Scan for the cell matching the given text and deliver its (x, y) coordinate at center. 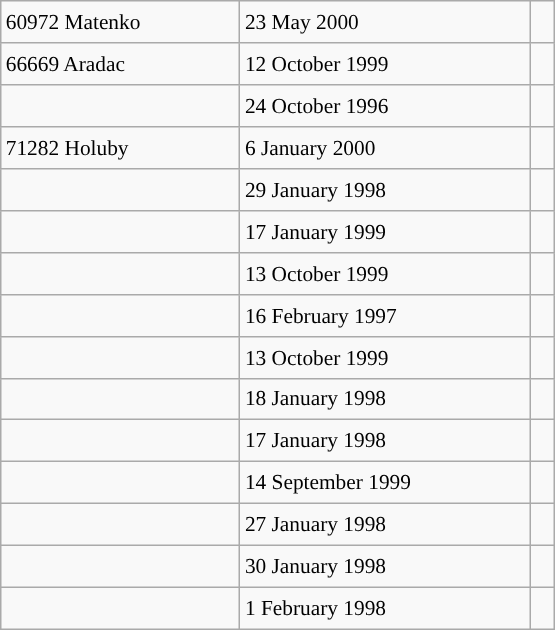
18 January 1998 (386, 399)
27 January 1998 (386, 525)
6 January 2000 (386, 148)
12 October 1999 (386, 64)
66669 Aradac (120, 64)
1 February 1998 (386, 608)
29 January 1998 (386, 190)
14 September 1999 (386, 483)
71282 Holuby (120, 148)
30 January 1998 (386, 567)
23 May 2000 (386, 22)
24 October 1996 (386, 106)
16 February 1997 (386, 315)
17 January 1998 (386, 441)
17 January 1999 (386, 232)
60972 Matenko (120, 22)
